Locate the cell with the specified text and output its [x, y] center coordinate. 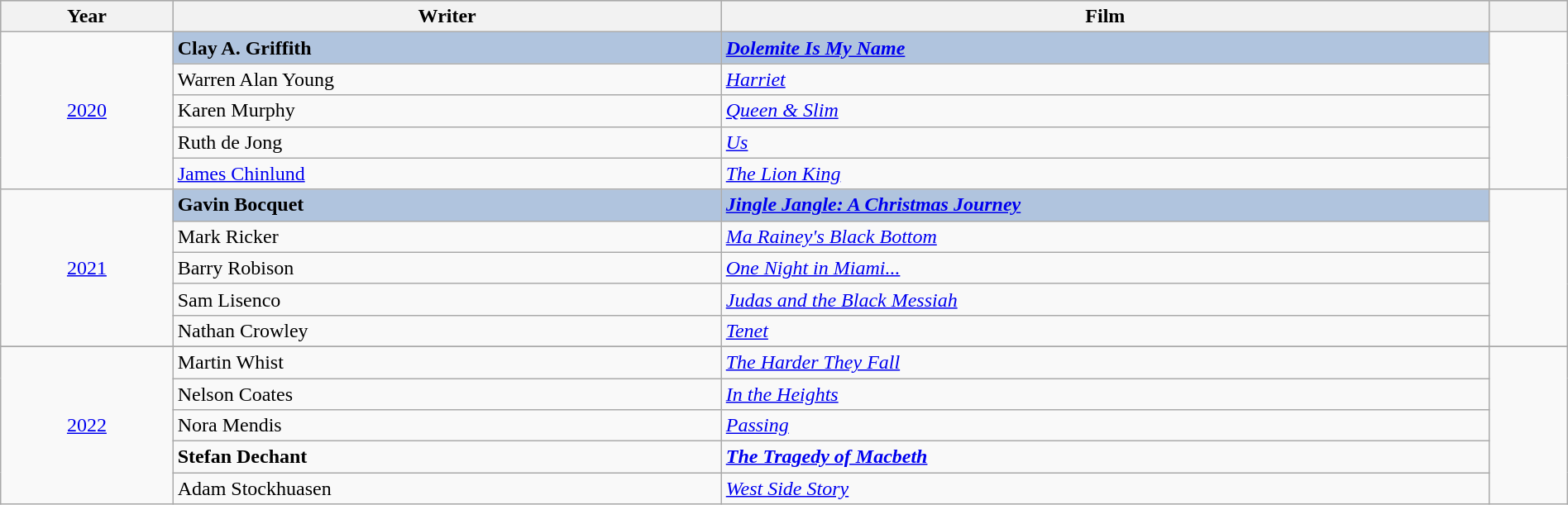
Jingle Jangle: A Christmas Journey [1105, 205]
Martin Whist [447, 362]
Harriet [1105, 79]
The Lion King [1105, 174]
Gavin Bocquet [447, 205]
Adam Stockhuasen [447, 488]
Nora Mendis [447, 426]
2022 [87, 425]
The Harder They Fall [1105, 362]
2021 [87, 268]
Tenet [1105, 331]
Ma Rainey's Black Bottom [1105, 236]
Warren Alan Young [447, 79]
Writer [447, 17]
Nelson Coates [447, 394]
Passing [1105, 426]
Stefan Dechant [447, 457]
Film [1105, 17]
Clay A. Griffith [447, 48]
James Chinlund [447, 174]
West Side Story [1105, 488]
Us [1105, 142]
Dolemite Is My Name [1105, 48]
In the Heights [1105, 394]
Mark Ricker [447, 236]
Barry Robison [447, 268]
Judas and the Black Messiah [1105, 299]
The Tragedy of Macbeth [1105, 457]
2020 [87, 111]
Karen Murphy [447, 111]
Year [87, 17]
Queen & Slim [1105, 111]
Sam Lisenco [447, 299]
Nathan Crowley [447, 331]
Ruth de Jong [447, 142]
One Night in Miami... [1105, 268]
